Locate the cell with the specified text and output its (X, Y) center coordinate. 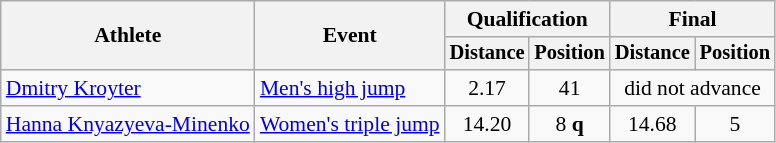
14.20 (488, 124)
Hanna Knyazyeva-Minenko (128, 124)
Event (350, 36)
Men's high jump (350, 88)
8 q (569, 124)
Qualification (528, 19)
14.68 (652, 124)
2.17 (488, 88)
Final (692, 19)
Women's triple jump (350, 124)
did not advance (692, 88)
41 (569, 88)
Dmitry Kroyter (128, 88)
5 (735, 124)
Athlete (128, 36)
